Extract the (x, y) coordinate from the center of the cell holding the provided text.  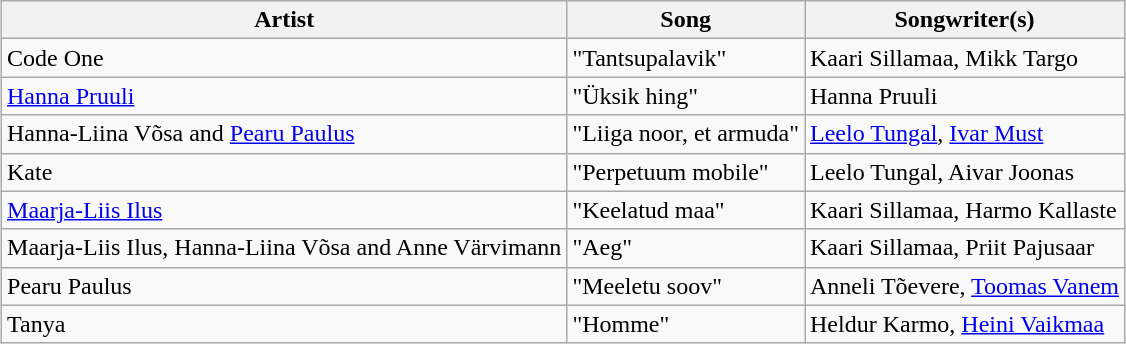
"Liiga noor, et armuda" (686, 134)
Leelo Tungal, Ivar Must (964, 134)
Kaari Sillamaa, Priit Pajusaar (964, 248)
Kate (284, 172)
"Aeg" (686, 248)
Heldur Karmo, Heini Vaikmaa (964, 324)
"Perpetuum mobile" (686, 172)
Artist (284, 20)
"Homme" (686, 324)
"Meeletu soov" (686, 286)
Anneli Tõevere, Toomas Vanem (964, 286)
Song (686, 20)
"Keelatud maa" (686, 210)
Maarja-Liis Ilus, Hanna-Liina Võsa and Anne Värvimann (284, 248)
Kaari Sillamaa, Mikk Targo (964, 58)
Songwriter(s) (964, 20)
"Üksik hing" (686, 96)
Hanna-Liina Võsa and Pearu Paulus (284, 134)
Maarja-Liis Ilus (284, 210)
Code One (284, 58)
"Tantsupalavik" (686, 58)
Kaari Sillamaa, Harmo Kallaste (964, 210)
Tanya (284, 324)
Pearu Paulus (284, 286)
Leelo Tungal, Aivar Joonas (964, 172)
